Pinpoint the cell where the given text exists, returning its (X, Y) midpoint coordinate. 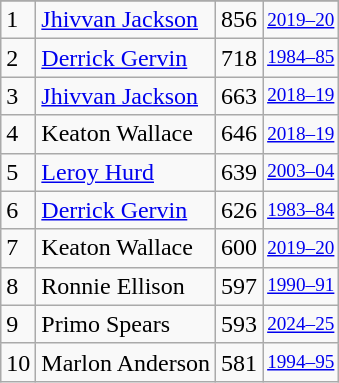
4 (18, 134)
597 (240, 286)
8 (18, 286)
1 (18, 20)
646 (240, 134)
Ronnie Ellison (126, 286)
593 (240, 324)
856 (240, 20)
Primo Spears (126, 324)
10 (18, 362)
3 (18, 96)
7 (18, 248)
5 (18, 172)
600 (240, 248)
581 (240, 362)
626 (240, 210)
2 (18, 58)
1984–85 (301, 58)
Leroy Hurd (126, 172)
9 (18, 324)
Marlon Anderson (126, 362)
639 (240, 172)
1994–95 (301, 362)
6 (18, 210)
2003–04 (301, 172)
1983–84 (301, 210)
1990–91 (301, 286)
663 (240, 96)
718 (240, 58)
2024–25 (301, 324)
